Determine the (X, Y) coordinate at the center of the cell enclosing the given text.  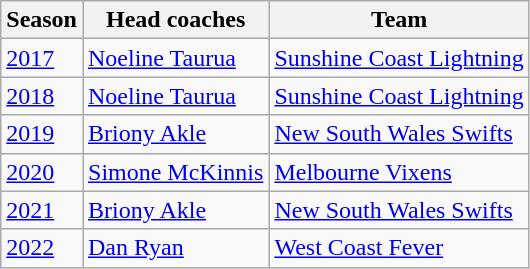
2018 (42, 96)
2020 (42, 172)
Season (42, 20)
2022 (42, 248)
Melbourne Vixens (399, 172)
Team (399, 20)
West Coast Fever (399, 248)
2019 (42, 134)
Head coaches (175, 20)
Dan Ryan (175, 248)
Simone McKinnis (175, 172)
2021 (42, 210)
2017 (42, 58)
